Search for the cell housing the specified text and yield its [x, y] center coordinate. 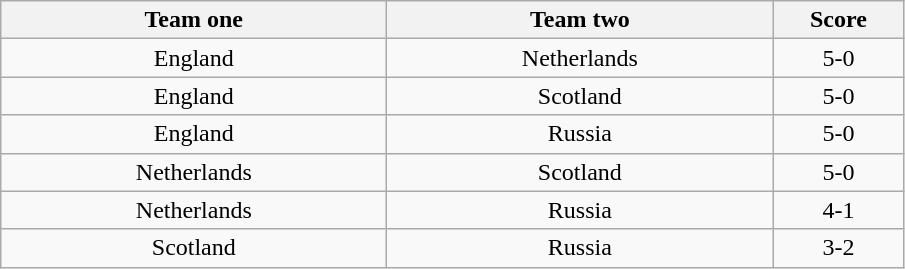
Team one [194, 20]
3-2 [838, 248]
4-1 [838, 210]
Score [838, 20]
Team two [580, 20]
